Return [x, y] of the center of cell containing provided text 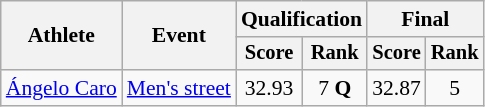
Men's street [179, 88]
32.87 [396, 88]
Final [425, 19]
32.93 [269, 88]
Qualification [302, 19]
Ángelo Caro [62, 88]
5 [455, 88]
Event [179, 36]
Athlete [62, 36]
7 Q [334, 88]
